Capture the cell that displays the provided text and extract its [X, Y] central coordinate. 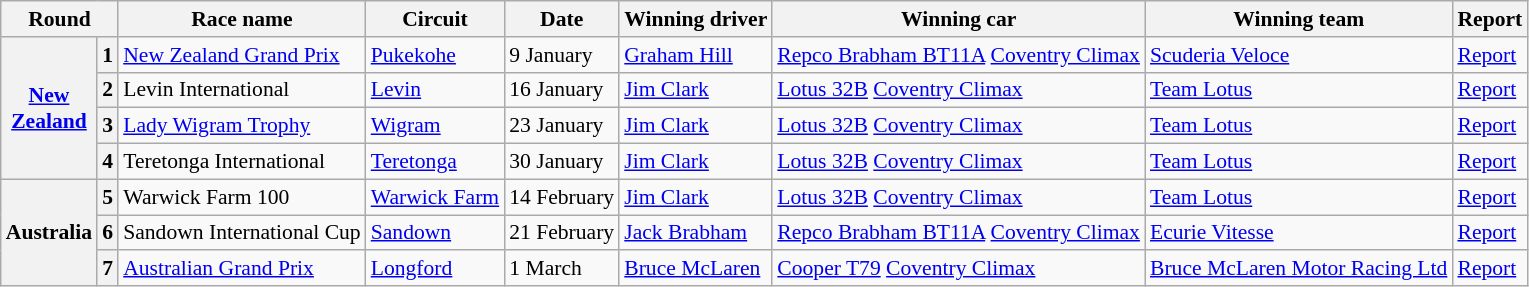
Sandown International Cup [242, 233]
Winning team [1298, 19]
Bruce McLaren Motor Racing Ltd [1298, 269]
Teretonga [435, 162]
Warwick Farm 100 [242, 197]
NewZealand [49, 108]
Winning car [958, 19]
Ecurie Vitesse [1298, 233]
4 [108, 162]
3 [108, 126]
Australian Grand Prix [242, 269]
Australia [49, 232]
New Zealand Grand Prix [242, 55]
Scuderia Veloce [1298, 55]
6 [108, 233]
Round [60, 19]
Warwick Farm [435, 197]
1 March [562, 269]
Pukekohe [435, 55]
Levin International [242, 90]
Sandown [435, 233]
Jack Brabham [696, 233]
Bruce McLaren [696, 269]
7 [108, 269]
Teretonga International [242, 162]
Graham Hill [696, 55]
5 [108, 197]
Winning driver [696, 19]
2 [108, 90]
Levin [435, 90]
Wigram [435, 126]
Longford [435, 269]
9 January [562, 55]
Race name [242, 19]
14 February [562, 197]
23 January [562, 126]
1 [108, 55]
Cooper T79 Coventry Climax [958, 269]
21 February [562, 233]
Date [562, 19]
Lady Wigram Trophy [242, 126]
16 January [562, 90]
Circuit [435, 19]
30 January [562, 162]
